Search for the cell housing the specified text and yield its (x, y) center coordinate. 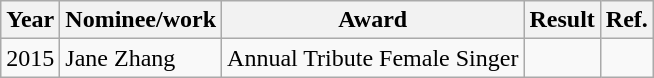
Award (373, 20)
Annual Tribute Female Singer (373, 58)
2015 (30, 58)
Year (30, 20)
Nominee/work (141, 20)
Ref. (626, 20)
Jane Zhang (141, 58)
Result (562, 20)
